Search for the cell housing the specified text and yield its (x, y) center coordinate. 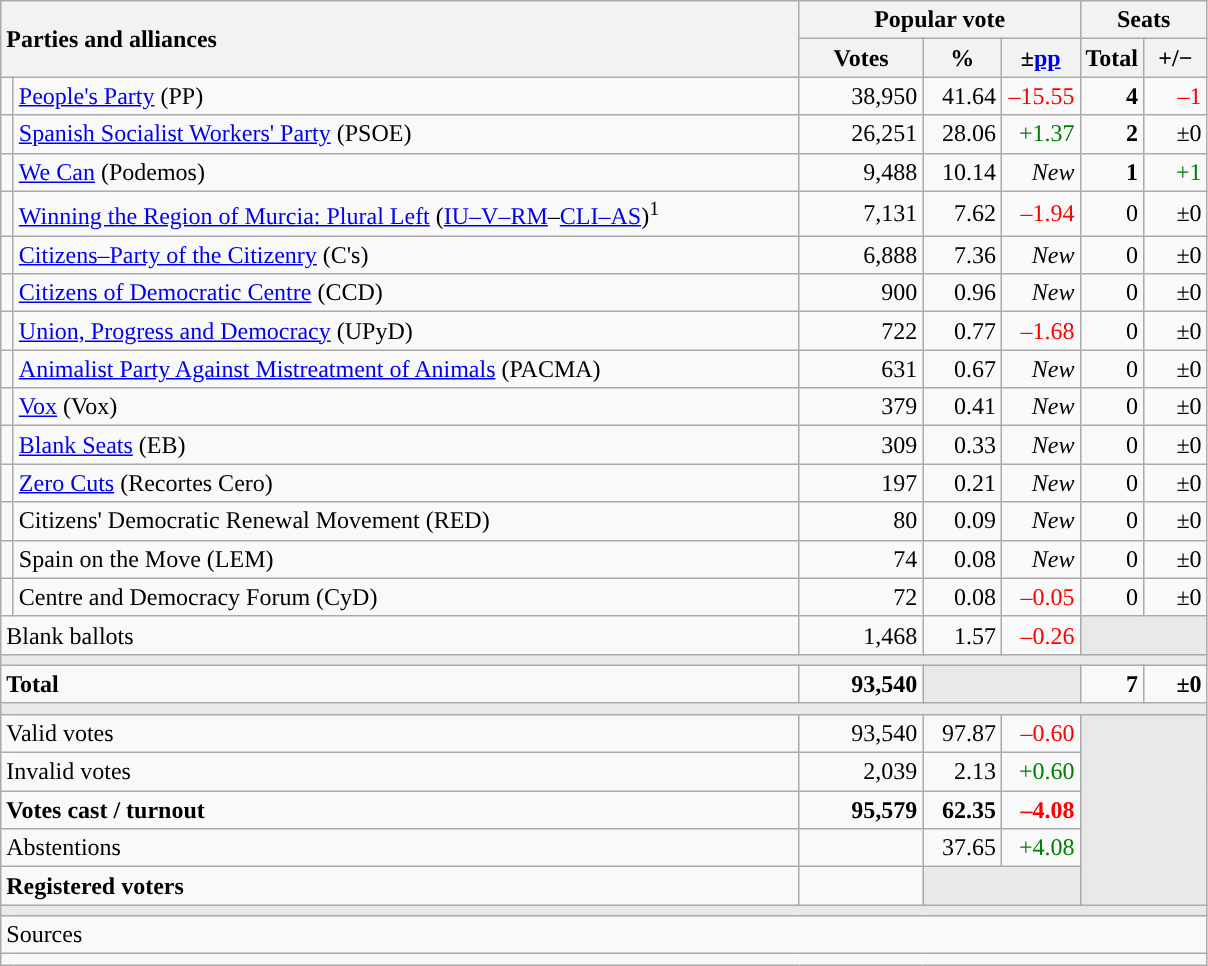
–0.05 (1040, 597)
2,039 (861, 772)
Animalist Party Against Mistreatment of Animals (PACMA) (406, 369)
9,488 (861, 172)
2.13 (962, 772)
Blank Seats (EB) (406, 445)
62.35 (962, 810)
41.64 (962, 96)
Valid votes (400, 733)
–4.08 (1040, 810)
0.77 (962, 331)
–15.55 (1040, 96)
26,251 (861, 134)
309 (861, 445)
95,579 (861, 810)
+1 (1176, 172)
Zero Cuts (Recortes Cero) (406, 483)
631 (861, 369)
80 (861, 521)
4 (1112, 96)
97.87 (962, 733)
6,888 (861, 255)
0.41 (962, 407)
0.09 (962, 521)
0.21 (962, 483)
28.06 (962, 134)
197 (861, 483)
±pp (1040, 58)
37.65 (962, 848)
0.33 (962, 445)
722 (861, 331)
Winning the Region of Murcia: Plural Left (IU–V–RM–CLI–AS)1 (406, 214)
7 (1112, 684)
–0.26 (1040, 635)
Citizens–Party of the Citizenry (C's) (406, 255)
Parties and alliances (400, 39)
–0.60 (1040, 733)
7.62 (962, 214)
Union, Progress and Democracy (UPyD) (406, 331)
7.36 (962, 255)
+4.08 (1040, 848)
38,950 (861, 96)
Centre and Democracy Forum (CyD) (406, 597)
379 (861, 407)
2 (1112, 134)
% (962, 58)
People's Party (PP) (406, 96)
–1 (1176, 96)
74 (861, 559)
–1.68 (1040, 331)
Invalid votes (400, 772)
0.67 (962, 369)
900 (861, 293)
Spain on the Move (LEM) (406, 559)
1,468 (861, 635)
Votes (861, 58)
+0.60 (1040, 772)
1 (1112, 172)
Citizens' Democratic Renewal Movement (RED) (406, 521)
Citizens of Democratic Centre (CCD) (406, 293)
1.57 (962, 635)
Abstentions (400, 848)
Blank ballots (400, 635)
Votes cast / turnout (400, 810)
+1.37 (1040, 134)
7,131 (861, 214)
We Can (Podemos) (406, 172)
Seats (1144, 20)
Spanish Socialist Workers' Party (PSOE) (406, 134)
10.14 (962, 172)
Popular vote (940, 20)
+/− (1176, 58)
–1.94 (1040, 214)
Registered voters (400, 886)
Vox (Vox) (406, 407)
0.96 (962, 293)
72 (861, 597)
Sources (604, 935)
